Search for the cell housing the specified text and yield its [X, Y] center coordinate. 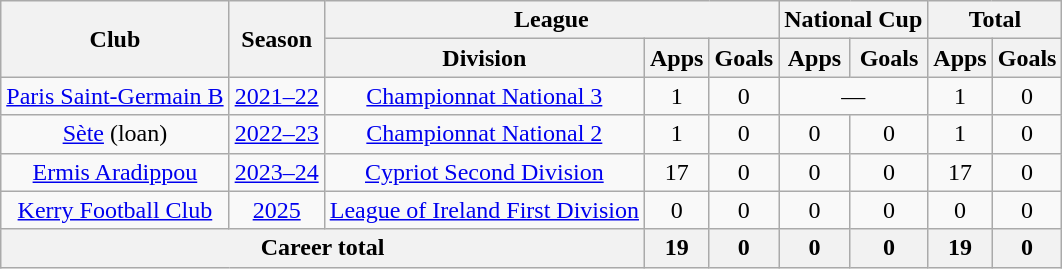
Championnat National 3 [484, 96]
League [551, 20]
Club [115, 39]
2025 [276, 210]
Total [995, 20]
Career total [323, 248]
2023–24 [276, 172]
Sète (loan) [115, 134]
— [854, 96]
2022–23 [276, 134]
Championnat National 2 [484, 134]
League of Ireland First Division [484, 210]
Cypriot Second Division [484, 172]
Division [484, 58]
National Cup [854, 20]
Ermis Aradippou [115, 172]
Kerry Football Club [115, 210]
2021–22 [276, 96]
Season [276, 39]
Paris Saint-Germain B [115, 96]
